Return [x, y] of the center of cell containing provided text 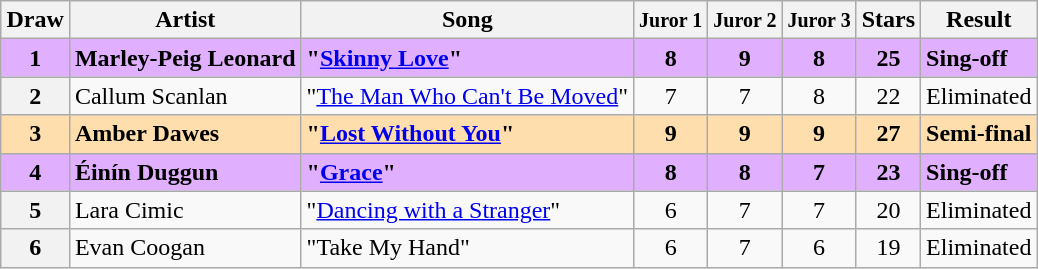
Draw [35, 20]
Evan Coogan [185, 248]
19 [888, 248]
Juror 3 [819, 20]
"Skinny Love" [467, 58]
Amber Dawes [185, 134]
Result [979, 20]
Éinín Duggun [185, 172]
23 [888, 172]
2 [35, 96]
"Dancing with a Stranger" [467, 210]
"Take My Hand" [467, 248]
"Grace" [467, 172]
"Lost Without You" [467, 134]
22 [888, 96]
4 [35, 172]
Semi-final [979, 134]
Stars [888, 20]
Song [467, 20]
Juror 1 [671, 20]
3 [35, 134]
27 [888, 134]
Artist [185, 20]
Callum Scanlan [185, 96]
"The Man Who Can't Be Moved" [467, 96]
25 [888, 58]
5 [35, 210]
Marley-Peig Leonard [185, 58]
Juror 2 [745, 20]
1 [35, 58]
Lara Cimic [185, 210]
20 [888, 210]
